Provide the (x, y) coordinate of the cell's center where the given text is located.  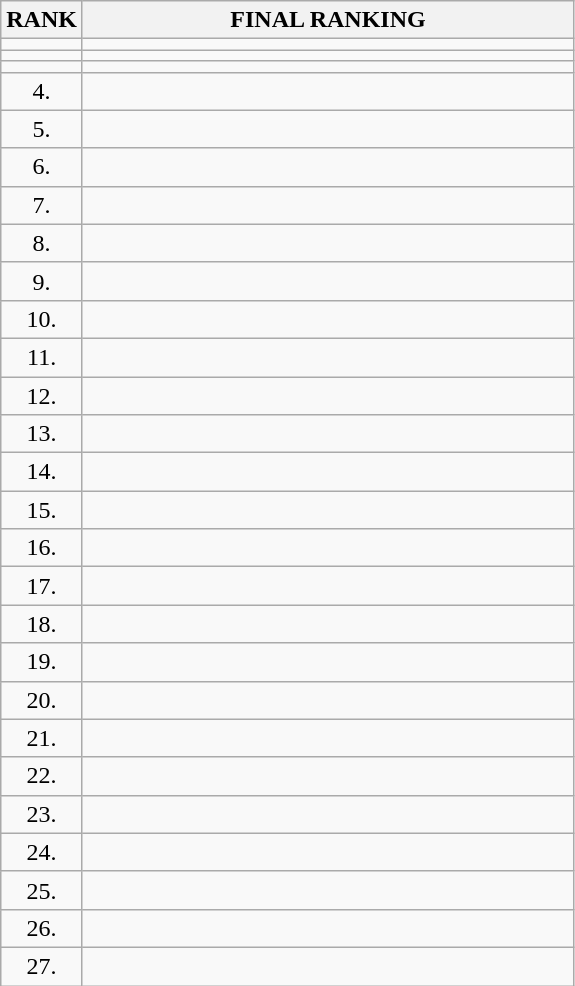
14. (42, 472)
4. (42, 91)
26. (42, 928)
19. (42, 662)
16. (42, 548)
20. (42, 700)
27. (42, 966)
9. (42, 281)
15. (42, 510)
FINAL RANKING (328, 20)
6. (42, 167)
10. (42, 319)
23. (42, 814)
17. (42, 586)
21. (42, 738)
7. (42, 205)
22. (42, 776)
11. (42, 357)
13. (42, 434)
8. (42, 243)
18. (42, 624)
12. (42, 395)
RANK (42, 20)
25. (42, 890)
5. (42, 129)
24. (42, 852)
